Return the (x, y) coordinate for the center point of the cell that contains the specified text.  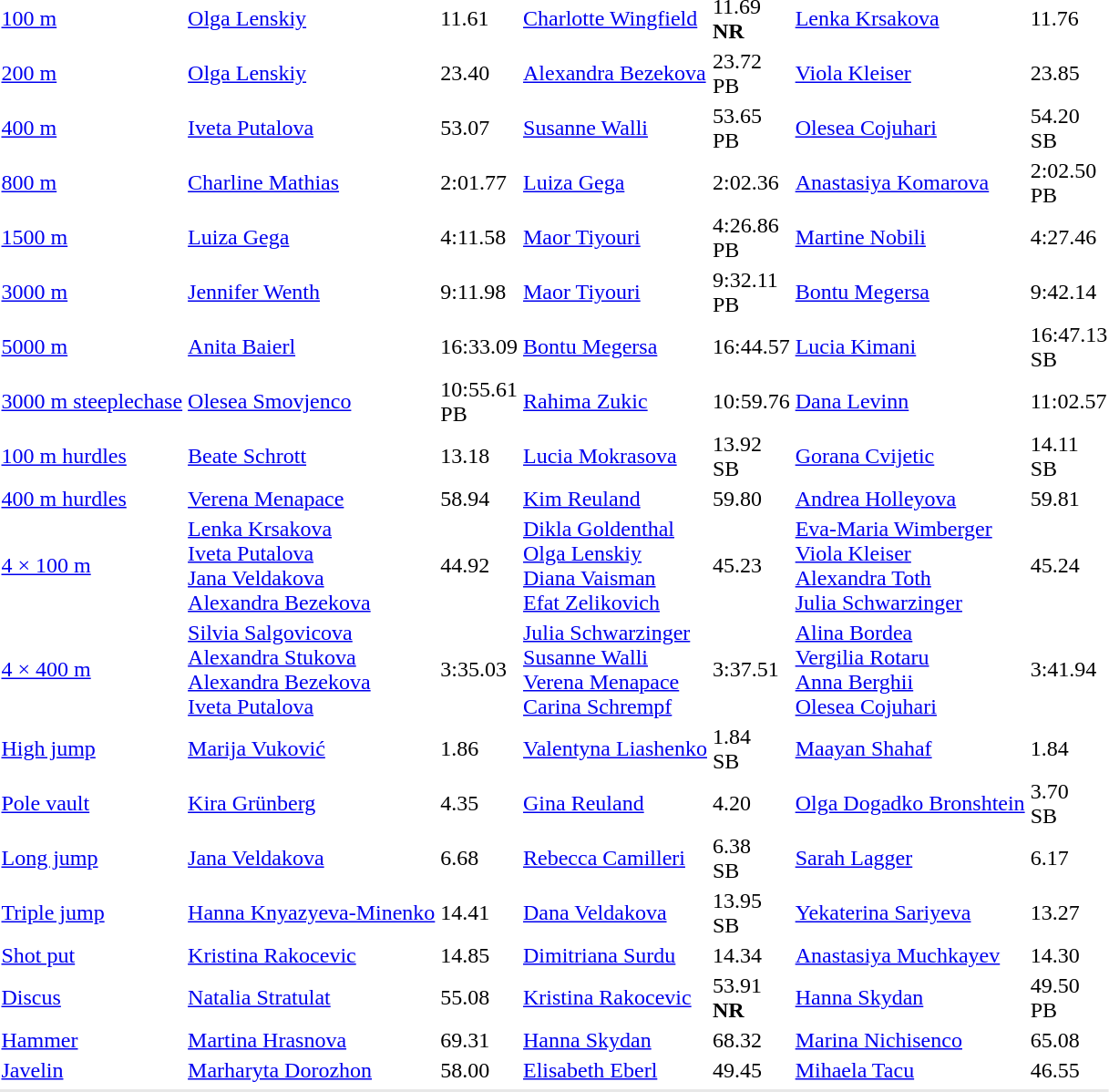
65.08 (1069, 1040)
5000 m (92, 346)
Pole vault (92, 804)
Maayan Shahaf (909, 749)
13.92SB (751, 456)
6.68 (479, 859)
Natalia Stratulat (312, 997)
Olesea Cojuhari (909, 128)
800 m (92, 182)
Rebecca Camilleri (616, 859)
Olesea Smovjenco (312, 401)
4 × 400 m (92, 669)
55.08 (479, 997)
Andrea Holleyova (909, 499)
400 m (92, 128)
2:01.77 (479, 182)
Elisabeth Eberl (616, 1070)
Jana Veldakova (312, 859)
Dikla GoldenthalOlga LenskiyDiana VaismanEfat Zelikovich (616, 565)
9:42.14 (1069, 292)
58.00 (479, 1070)
Lenka KrsakovaIveta PutalovaJana VeldakovaAlexandra Bezekova (312, 565)
14.30 (1069, 955)
Gorana Cvijetic (909, 456)
Hammer (92, 1040)
Javelin (92, 1070)
53.65PB (751, 128)
Gina Reuland (616, 804)
58.94 (479, 499)
Martine Nobili (909, 237)
Mihaela Tacu (909, 1070)
13.95SB (751, 913)
49.50PB (1069, 997)
6.38SB (751, 859)
14.11SB (1069, 456)
200 m (92, 73)
1.84 (1069, 749)
45.24 (1069, 565)
16:44.57 (751, 346)
14.85 (479, 955)
Verena Menapace (312, 499)
23.85 (1069, 73)
4:26.86PB (751, 237)
Discus (92, 997)
14.34 (751, 955)
23.40 (479, 73)
4.20 (751, 804)
13.18 (479, 456)
3:37.51 (751, 669)
Valentyna Liashenko (616, 749)
10:59.76 (751, 401)
Marija Vuković (312, 749)
400 m hurdles (92, 499)
Alina BordeaVergilia RotaruAnna BerghiiOlesea Cojuhari (909, 669)
59.80 (751, 499)
46.55 (1069, 1070)
6.17 (1069, 859)
44.92 (479, 565)
Lucia Mokrasova (616, 456)
High jump (92, 749)
3000 m (92, 292)
11:02.57 (1069, 401)
Shot put (92, 955)
2:02.36 (751, 182)
4:27.46 (1069, 237)
3.70SB (1069, 804)
Long jump (92, 859)
14.41 (479, 913)
Silvia SalgovicovaAlexandra StukovaAlexandra BezekovaIveta Putalova (312, 669)
Olga Dogadko Bronshtein (909, 804)
Anita Baierl (312, 346)
Yekaterina Sariyeva (909, 913)
Charline Mathias (312, 182)
Dana Levinn (909, 401)
Julia SchwarzingerSusanne WalliVerena MenapaceCarina Schrempf (616, 669)
3:41.94 (1069, 669)
Rahima Zukic (616, 401)
Marina Nichisenco (909, 1040)
53.07 (479, 128)
68.32 (751, 1040)
1.86 (479, 749)
59.81 (1069, 499)
Dimitriana Surdu (616, 955)
16:33.09 (479, 346)
2:02.50PB (1069, 182)
Dana Veldakova (616, 913)
Lucia Kimani (909, 346)
Jennifer Wenth (312, 292)
Kim Reuland (616, 499)
4 × 100 m (92, 565)
9:32.11PB (751, 292)
Viola Kleiser (909, 73)
Alexandra Bezekova (616, 73)
53.91NR (751, 997)
1.84SB (751, 749)
16:47.13SB (1069, 346)
10:55.61PB (479, 401)
23.72PB (751, 73)
Hanna Knyazyeva-Minenko (312, 913)
3000 m steeplechase (92, 401)
Sarah Lagger (909, 859)
69.31 (479, 1040)
Kira Grünberg (312, 804)
1500 m (92, 237)
9:11.98 (479, 292)
3:35.03 (479, 669)
Olga Lenskiy (312, 73)
4:11.58 (479, 237)
4.35 (479, 804)
Martina Hrasnova (312, 1040)
Triple jump (92, 913)
Eva-Maria WimbergerViola KleiserAlexandra TothJulia Schwarzinger (909, 565)
13.27 (1069, 913)
45.23 (751, 565)
49.45 (751, 1070)
Iveta Putalova (312, 128)
Beate Schrott (312, 456)
Marharyta Dorozhon (312, 1070)
Anastasiya Muchkayev (909, 955)
Susanne Walli (616, 128)
54.20SB (1069, 128)
Anastasiya Komarova (909, 182)
100 m hurdles (92, 456)
